Determine the (X, Y) coordinate at the center of the cell enclosing the given text.  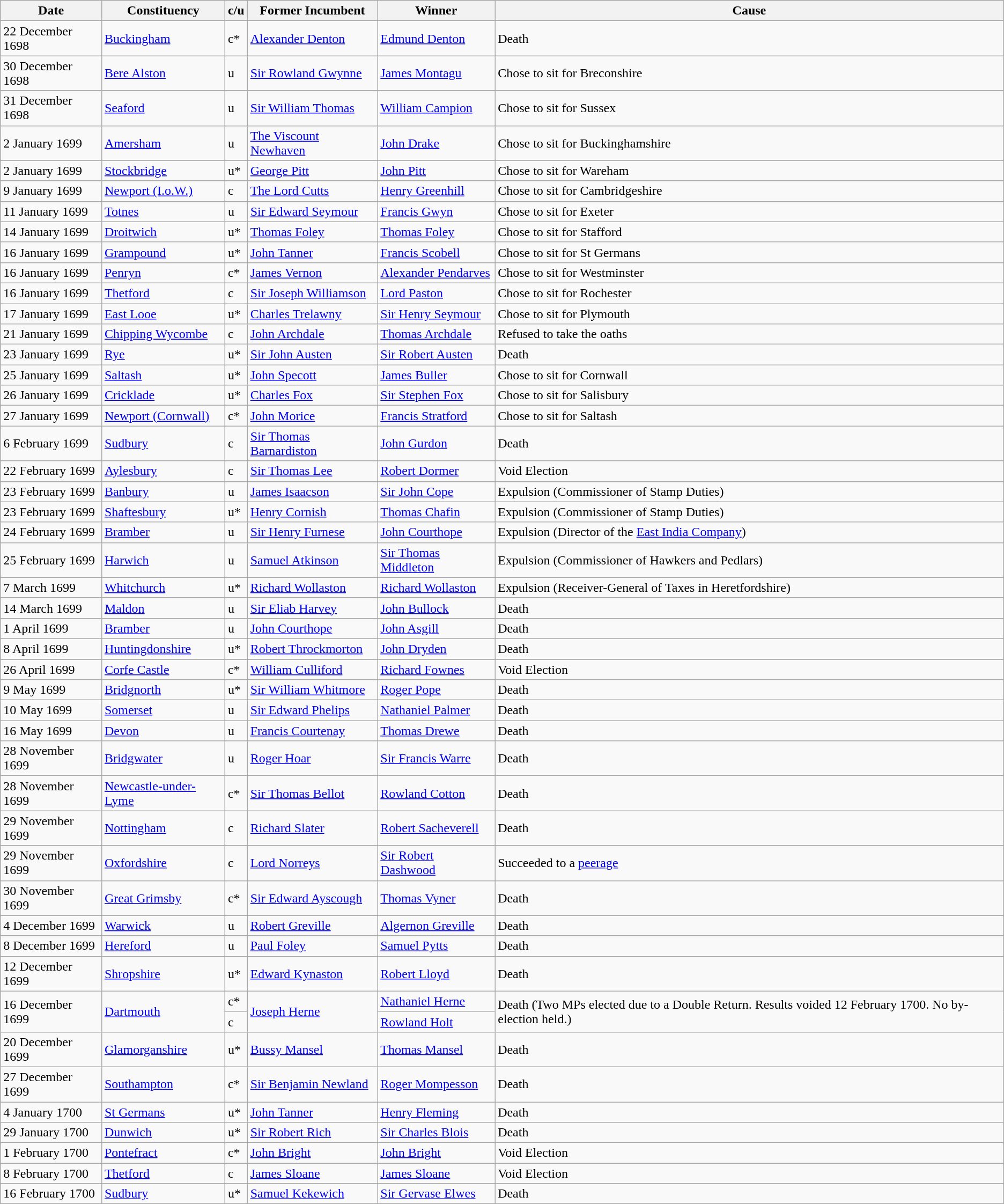
27 January 1699 (51, 416)
Chose to sit for Cornwall (750, 375)
Richard Slater (312, 828)
Newport (I.o.W.) (163, 191)
Sir William Thomas (312, 108)
Samuel Atkinson (312, 560)
Francis Stratford (437, 416)
Seaford (163, 108)
Grampound (163, 252)
Sir Francis Warre (437, 759)
Sir Benjamin Newland (312, 1084)
John Archdale (312, 334)
John Specott (312, 375)
Southampton (163, 1084)
Sir William Whitmore (312, 690)
Sir Robert Austen (437, 355)
William Culliford (312, 669)
Francis Gwyn (437, 211)
Newcastle-under-Lyme (163, 793)
Nathaniel Herne (437, 1001)
Sir Robert Dashwood (437, 863)
Thomas Mansel (437, 1049)
George Pitt (312, 171)
Shaftesbury (163, 512)
22 February 1699 (51, 471)
Sir Edward Ayscough (312, 898)
Chose to sit for Exeter (750, 211)
Nottingham (163, 828)
Huntingdonshire (163, 649)
Constituency (163, 11)
Roger Hoar (312, 759)
Somerset (163, 710)
Expulsion (Commissioner of Hawkers and Pedlars) (750, 560)
Winner (437, 11)
Chose to sit for Stafford (750, 232)
Former Incumbent (312, 11)
St Germans (163, 1112)
16 May 1699 (51, 731)
Joseph Herne (312, 1011)
Expulsion (Director of the East India Company) (750, 532)
25 January 1699 (51, 375)
29 January 1700 (51, 1133)
Sir Robert Rich (312, 1133)
Refused to take the oaths (750, 334)
Lord Paston (437, 293)
Charles Trelawny (312, 314)
Rye (163, 355)
James Montagu (437, 73)
12 December 1699 (51, 973)
8 December 1699 (51, 946)
John Dryden (437, 649)
14 January 1699 (51, 232)
Devon (163, 731)
31 December 1698 (51, 108)
10 May 1699 (51, 710)
Bussy Mansel (312, 1049)
23 January 1699 (51, 355)
Samuel Kekewich (312, 1194)
Francis Scobell (437, 252)
Sir Henry Seymour (437, 314)
Shropshire (163, 973)
Chose to sit for Saltash (750, 416)
Rowland Holt (437, 1022)
1 April 1699 (51, 628)
Edmund Denton (437, 39)
Sir Eliab Harvey (312, 608)
Sir Henry Furnese (312, 532)
John Bullock (437, 608)
John Drake (437, 143)
Harwich (163, 560)
Chose to sit for Wareham (750, 171)
Thomas Drewe (437, 731)
Edward Kynaston (312, 973)
Droitwich (163, 232)
John Morice (312, 416)
Chose to sit for Breconshire (750, 73)
Sir Thomas Middleton (437, 560)
Sir Gervase Elwes (437, 1194)
Chipping Wycombe (163, 334)
Sir Thomas Bellot (312, 793)
Sir Rowland Gwynne (312, 73)
16 February 1700 (51, 1194)
Totnes (163, 211)
Thomas Chafin (437, 512)
Glamorganshire (163, 1049)
Nathaniel Palmer (437, 710)
7 March 1699 (51, 588)
Robert Dormer (437, 471)
Roger Mompesson (437, 1084)
Corfe Castle (163, 669)
Thomas Vyner (437, 898)
Sir John Cope (437, 491)
Chose to sit for Westminster (750, 273)
1 February 1700 (51, 1153)
6 February 1699 (51, 443)
24 February 1699 (51, 532)
James Isaacson (312, 491)
Expulsion (Receiver-General of Taxes in Heretfordshire) (750, 588)
Bridgwater (163, 759)
Alexander Denton (312, 39)
Dartmouth (163, 1011)
East Looe (163, 314)
11 January 1699 (51, 211)
Richard Fownes (437, 669)
27 December 1699 (51, 1084)
17 January 1699 (51, 314)
Lord Norreys (312, 863)
Chose to sit for Plymouth (750, 314)
Great Grimsby (163, 898)
Pontefract (163, 1153)
Chose to sit for Sussex (750, 108)
Alexander Pendarves (437, 273)
26 January 1699 (51, 395)
Henry Cornish (312, 512)
Chose to sit for Cambridgeshire (750, 191)
Death (Two MPs elected due to a Double Return. Results voided 12 February 1700. No by-election held.) (750, 1011)
Sir Thomas Lee (312, 471)
Sir John Austen (312, 355)
Dunwich (163, 1133)
Francis Courtenay (312, 731)
Thomas Archdale (437, 334)
Buckingham (163, 39)
Chose to sit for Salisbury (750, 395)
8 April 1699 (51, 649)
Newport (Cornwall) (163, 416)
The Viscount Newhaven (312, 143)
16 December 1699 (51, 1011)
Robert Sacheverell (437, 828)
William Campion (437, 108)
Amersham (163, 143)
c/u (236, 11)
James Vernon (312, 273)
Samuel Pytts (437, 946)
26 April 1699 (51, 669)
Whitchurch (163, 588)
Bere Alston (163, 73)
Sir Thomas Barnardiston (312, 443)
25 February 1699 (51, 560)
22 December 1698 (51, 39)
Roger Pope (437, 690)
9 May 1699 (51, 690)
Cause (750, 11)
Robert Lloyd (437, 973)
The Lord Cutts (312, 191)
Penryn (163, 273)
Rowland Cotton (437, 793)
Chose to sit for St Germans (750, 252)
Saltash (163, 375)
Charles Fox (312, 395)
Sir Charles Blois (437, 1133)
Sir Edward Seymour (312, 211)
Hereford (163, 946)
Bridgnorth (163, 690)
Warwick (163, 926)
Succeeded to a peerage (750, 863)
Aylesbury (163, 471)
14 March 1699 (51, 608)
Cricklade (163, 395)
Henry Fleming (437, 1112)
8 February 1700 (51, 1173)
John Pitt (437, 171)
Sir Joseph Williamson (312, 293)
Robert Throckmorton (312, 649)
4 January 1700 (51, 1112)
Banbury (163, 491)
John Asgill (437, 628)
30 December 1698 (51, 73)
Algernon Greville (437, 926)
9 January 1699 (51, 191)
James Buller (437, 375)
30 November 1699 (51, 898)
21 January 1699 (51, 334)
Chose to sit for Buckinghamshire (750, 143)
John Gurdon (437, 443)
Henry Greenhill (437, 191)
Robert Greville (312, 926)
Sir Stephen Fox (437, 395)
Oxfordshire (163, 863)
Paul Foley (312, 946)
20 December 1699 (51, 1049)
Sir Edward Phelips (312, 710)
Date (51, 11)
Chose to sit for Rochester (750, 293)
Maldon (163, 608)
4 December 1699 (51, 926)
Stockbridge (163, 171)
